For the text-containing cell, return its midpoint in [x, y] coordinate format. 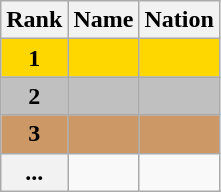
Nation [179, 20]
1 [34, 58]
Rank [34, 20]
Name [104, 20]
3 [34, 134]
2 [34, 96]
... [34, 172]
